Determine the (X, Y) coordinate at the center of the cell enclosing the given text.  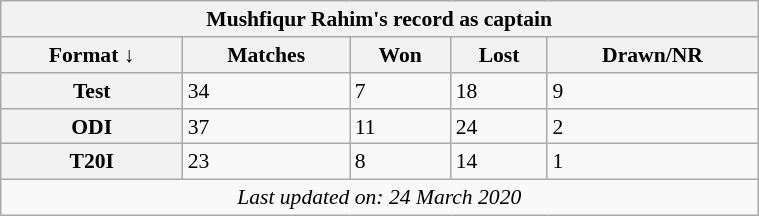
ODI (92, 126)
9 (652, 91)
7 (400, 91)
Test (92, 91)
Format ↓ (92, 55)
11 (400, 126)
14 (500, 162)
24 (500, 126)
8 (400, 162)
37 (266, 126)
23 (266, 162)
Won (400, 55)
Mushfiqur Rahim's record as captain (380, 19)
Last updated on: 24 March 2020 (380, 197)
34 (266, 91)
18 (500, 91)
T20I (92, 162)
Drawn/NR (652, 55)
1 (652, 162)
Lost (500, 55)
Matches (266, 55)
2 (652, 126)
